Pinpoint the cell where the given text exists, returning its (x, y) midpoint coordinate. 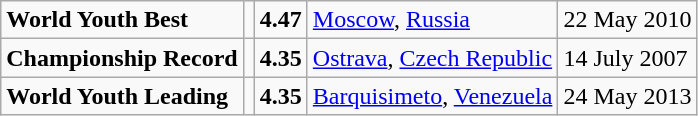
World Youth Leading (122, 96)
Moscow, Russia (432, 20)
World Youth Best (122, 20)
14 July 2007 (628, 58)
Championship Record (122, 58)
24 May 2013 (628, 96)
4.47 (280, 20)
22 May 2010 (628, 20)
Ostrava, Czech Republic (432, 58)
Barquisimeto, Venezuela (432, 96)
